Determine the (X, Y) coordinate at the center of the cell enclosing the given text.  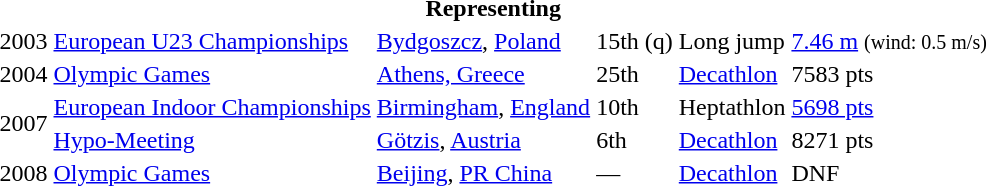
Athens, Greece (483, 74)
European U23 Championships (212, 41)
Olympic Games (212, 74)
25th (635, 74)
Hypo-Meeting (212, 140)
Götzis, Austria (483, 140)
Long jump (732, 41)
European Indoor Championships (212, 107)
Bydgoszcz, Poland (483, 41)
15th (q) (635, 41)
Heptathlon (732, 107)
10th (635, 107)
6th (635, 140)
Birmingham, England (483, 107)
